Scan for the cell matching the given text and deliver its [X, Y] coordinate at center. 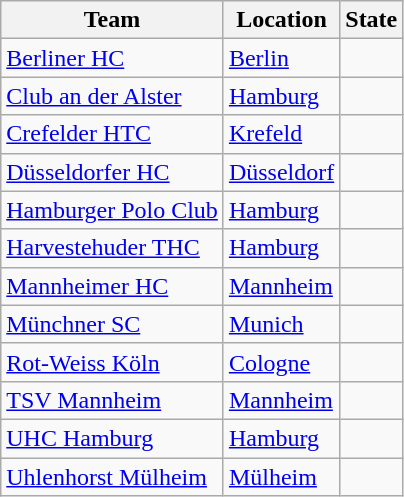
Crefelder HTC [112, 134]
Mannheimer HC [112, 286]
Münchner SC [112, 324]
Hamburger Polo Club [112, 210]
Harvestehuder THC [112, 248]
Rot-Weiss Köln [112, 362]
Düsseldorfer HC [112, 172]
Munich [281, 324]
Club an der Alster [112, 96]
Team [112, 20]
Location [281, 20]
Berliner HC [112, 58]
Berlin [281, 58]
Uhlenhorst Mülheim [112, 477]
Düsseldorf [281, 172]
UHC Hamburg [112, 438]
Mülheim [281, 477]
TSV Mannheim [112, 400]
Cologne [281, 362]
State [372, 20]
Krefeld [281, 134]
